Output the [X, Y] coordinate of the center of the cell containing the given text.  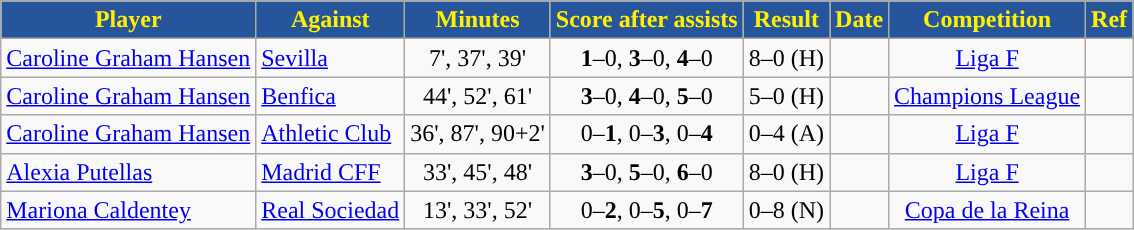
Against [330, 20]
Ref [1110, 20]
0–2, 0–5, 0–7 [646, 210]
0–4 (A) [786, 134]
Madrid CFF [330, 172]
3–0, 4–0, 5–0 [646, 96]
Competition [988, 20]
Sevilla [330, 58]
Mariona Caldentey [128, 210]
3–0, 5–0, 6–0 [646, 172]
Date [860, 20]
Benfica [330, 96]
Champions League [988, 96]
Result [786, 20]
Alexia Putellas [128, 172]
Score after assists [646, 20]
Copa de la Reina [988, 210]
44', 52', 61' [478, 96]
0–8 (N) [786, 210]
Real Sociedad [330, 210]
0–1, 0–3, 0–4 [646, 134]
33', 45', 48' [478, 172]
Minutes [478, 20]
36', 87', 90+2' [478, 134]
Athletic Club [330, 134]
5–0 (H) [786, 96]
1–0, 3–0, 4–0 [646, 58]
13', 33', 52' [478, 210]
7', 37', 39' [478, 58]
Player [128, 20]
